Locate the cell with the specified text and output its (X, Y) center coordinate. 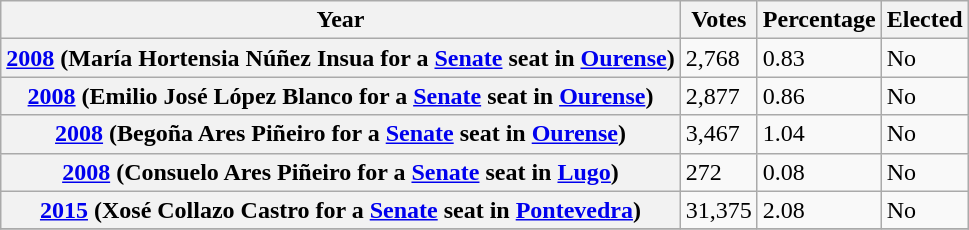
2008 (María Hortensia Núñez Insua for a Senate seat in Ourense) (340, 58)
2015 (Xosé Collazo Castro for a Senate seat in Pontevedra) (340, 210)
2,768 (718, 58)
Votes (718, 20)
Elected (924, 20)
2008 (Begoña Ares Piñeiro for a Senate seat in Ourense) (340, 134)
272 (718, 172)
1.04 (819, 134)
0.08 (819, 172)
2008 (Consuelo Ares Piñeiro for a Senate seat in Lugo) (340, 172)
Year (340, 20)
3,467 (718, 134)
0.83 (819, 58)
2,877 (718, 96)
31,375 (718, 210)
0.86 (819, 96)
2.08 (819, 210)
2008 (Emilio José López Blanco for a Senate seat in Ourense) (340, 96)
Percentage (819, 20)
